Identify which cell holds the provided text, then report its [X, Y] central coordinate. 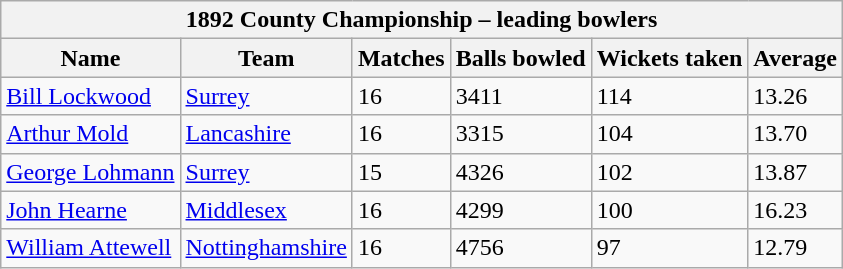
13.87 [796, 172]
114 [670, 96]
13.70 [796, 134]
Wickets taken [670, 58]
4299 [520, 210]
3315 [520, 134]
Team [266, 58]
Name [90, 58]
Arthur Mold [90, 134]
George Lohmann [90, 172]
William Attewell [90, 248]
13.26 [796, 96]
John Hearne [90, 210]
Matches [401, 58]
Nottinghamshire [266, 248]
3411 [520, 96]
Middlesex [266, 210]
12.79 [796, 248]
Average [796, 58]
104 [670, 134]
Lancashire [266, 134]
4756 [520, 248]
16.23 [796, 210]
1892 County Championship – leading bowlers [422, 20]
15 [401, 172]
100 [670, 210]
102 [670, 172]
Balls bowled [520, 58]
Bill Lockwood [90, 96]
97 [670, 248]
4326 [520, 172]
